Search for the cell housing the specified text and yield its [X, Y] center coordinate. 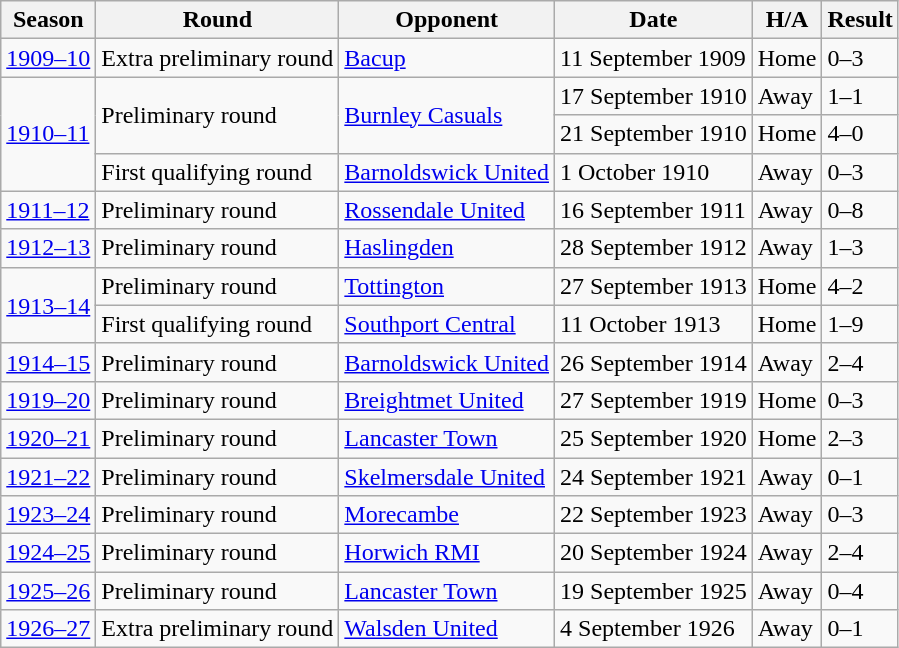
Skelmersdale United [447, 477]
1912–13 [48, 248]
Burnley Casuals [447, 115]
Horwich RMI [447, 553]
28 September 1912 [654, 248]
Haslingden [447, 248]
11 October 1913 [654, 324]
1926–27 [48, 629]
4 September 1926 [654, 629]
1911–12 [48, 210]
Opponent [447, 20]
H/A [787, 20]
1925–26 [48, 591]
1 October 1910 [654, 172]
Southport Central [447, 324]
Rossendale United [447, 210]
22 September 1923 [654, 515]
1–9 [860, 324]
19 September 1925 [654, 591]
4–0 [860, 134]
1924–25 [48, 553]
21 September 1910 [654, 134]
11 September 1909 [654, 58]
1920–21 [48, 438]
1909–10 [48, 58]
27 September 1913 [654, 286]
1–1 [860, 96]
27 September 1919 [654, 400]
1919–20 [48, 400]
Result [860, 20]
1914–15 [48, 362]
17 September 1910 [654, 96]
1–3 [860, 248]
Walsden United [447, 629]
1921–22 [48, 477]
24 September 1921 [654, 477]
1910–11 [48, 134]
Morecambe [447, 515]
16 September 1911 [654, 210]
0–8 [860, 210]
Round [218, 20]
4–2 [860, 286]
1923–24 [48, 515]
Date [654, 20]
Bacup [447, 58]
2–3 [860, 438]
Tottington [447, 286]
1913–14 [48, 305]
20 September 1924 [654, 553]
Season [48, 20]
26 September 1914 [654, 362]
0–4 [860, 591]
Breightmet United [447, 400]
25 September 1920 [654, 438]
